Determine the (x, y) coordinate at the center of the cell enclosing the given text.  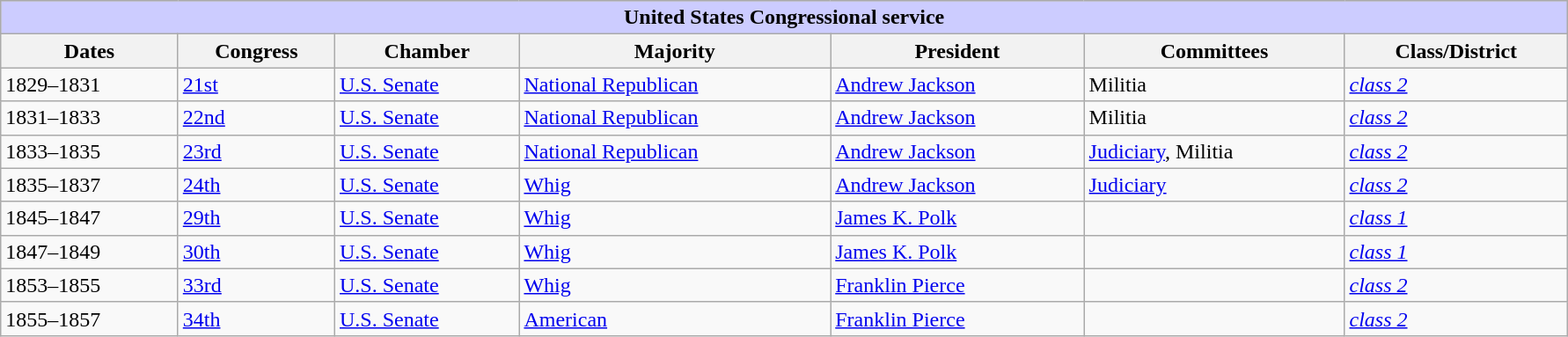
24th (256, 185)
Majority (675, 51)
22nd (256, 118)
21st (256, 84)
Judiciary (1214, 185)
1845–1847 (90, 218)
33rd (256, 285)
Dates (90, 51)
23rd (256, 151)
29th (256, 218)
1855–1857 (90, 319)
30th (256, 252)
1853–1855 (90, 285)
1831–1833 (90, 118)
34th (256, 319)
Class/District (1456, 51)
1847–1849 (90, 252)
American (675, 319)
United States Congressional service (785, 18)
1833–1835 (90, 151)
Committees (1214, 51)
Congress (256, 51)
Chamber (428, 51)
1835–1837 (90, 185)
Judiciary, Militia (1214, 151)
President (957, 51)
1829–1831 (90, 84)
